Return the [X, Y] coordinate for the center point of the cell that contains the specified text.  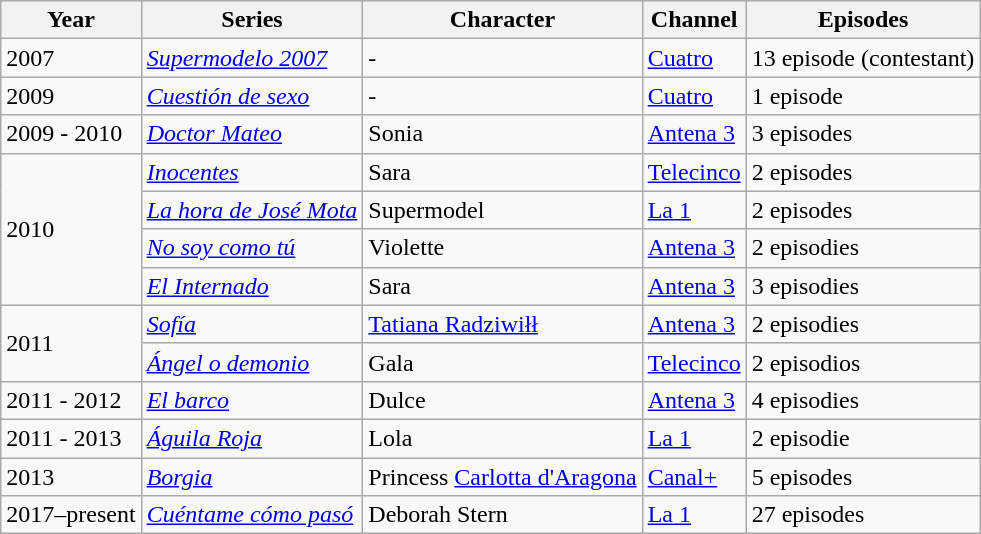
Gala [502, 362]
Series [252, 20]
No soy como tú [252, 248]
Águila Roja [252, 438]
3 episodies [863, 286]
13 episode (contestant) [863, 58]
Ángel o demonio [252, 362]
4 episodies [863, 400]
2 episodios [863, 362]
Cuéntame cómo pasó [252, 515]
El barco [252, 400]
1 episode [863, 96]
La hora de José Mota [252, 210]
Character [502, 20]
Supermodelo 2007 [252, 58]
Lola [502, 438]
2017–present [71, 515]
Inocentes [252, 172]
Cuestión de sexo [252, 96]
Episodes [863, 20]
2011 - 2013 [71, 438]
Sonia [502, 134]
2009 [71, 96]
Dulce [502, 400]
Supermodel [502, 210]
3 episodes [863, 134]
Tatiana Radziwiłł [502, 324]
2007 [71, 58]
2 episodie [863, 438]
2011 - 2012 [71, 400]
Sofía [252, 324]
Princess Carlotta d'Aragona [502, 477]
Doctor Mateo [252, 134]
Deborah Stern [502, 515]
27 episodes [863, 515]
2010 [71, 229]
5 episodes [863, 477]
Borgia [252, 477]
2011 [71, 343]
Channel [694, 20]
Year [71, 20]
2009 - 2010 [71, 134]
2013 [71, 477]
Violette [502, 248]
Canal+ [694, 477]
El Internado [252, 286]
